Detect which cell encompasses the target text, then output its (x, y) center coordinate. 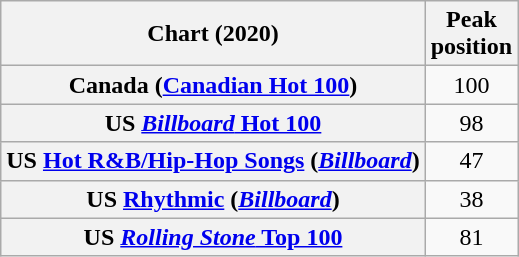
US Billboard Hot 100 (213, 123)
US Rhythmic (Billboard) (213, 199)
US Hot R&B/Hip-Hop Songs (Billboard) (213, 161)
81 (471, 237)
US Rolling Stone Top 100 (213, 237)
Peakposition (471, 34)
47 (471, 161)
Canada (Canadian Hot 100) (213, 85)
98 (471, 123)
38 (471, 199)
Chart (2020) (213, 34)
100 (471, 85)
